Return [x, y] of the center of cell containing provided text 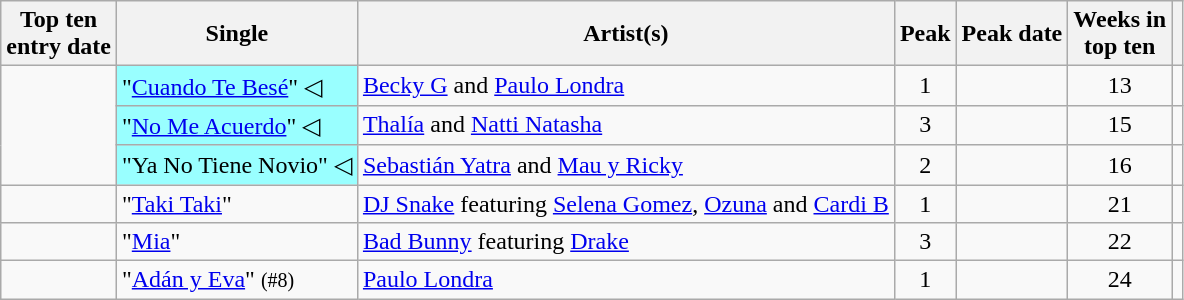
21 [1120, 203]
Becky G and Paulo Londra [626, 86]
Bad Bunny featuring Drake [626, 242]
"Taki Taki" [236, 203]
"Mia" [236, 242]
"Ya No Tiene Novio" ◁ [236, 165]
Paulo Londra [626, 280]
16 [1120, 165]
Artist(s) [626, 34]
Peak [925, 34]
DJ Snake featuring Selena Gomez, Ozuna and Cardi B [626, 203]
Weeks intop ten [1120, 34]
Sebastián Yatra and Mau y Ricky [626, 165]
2 [925, 165]
15 [1120, 125]
"No Me Acuerdo" ◁ [236, 125]
13 [1120, 86]
Top tenentry date [59, 34]
"Cuando Te Besé" ◁ [236, 86]
Peak date [1012, 34]
Thalía and Natti Natasha [626, 125]
22 [1120, 242]
Single [236, 34]
"Adán y Eva" (#8) [236, 280]
24 [1120, 280]
